Locate the cell with the specified text and output its [x, y] center coordinate. 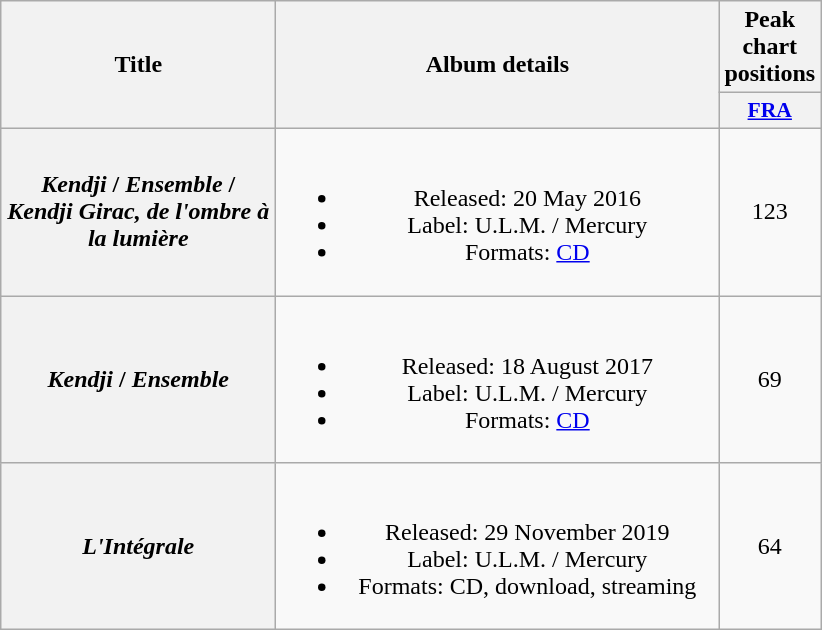
FRA [770, 111]
Released: 20 May 2016Label: U.L.M. / MercuryFormats: CD [498, 212]
69 [770, 380]
L'Intégrale [138, 546]
Released: 18 August 2017Label: U.L.M. / MercuryFormats: CD [498, 380]
123 [770, 212]
Album details [498, 65]
Title [138, 65]
Kendji / Ensemble [138, 380]
64 [770, 546]
Released: 29 November 2019Label: U.L.M. / MercuryFormats: CD, download, streaming [498, 546]
Peak chart positions [770, 47]
Kendji / Ensemble / Kendji Girac, de l'ombre à la lumière [138, 212]
